For the text-containing cell, return its midpoint in [x, y] coordinate format. 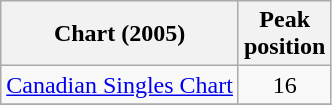
Peak position [284, 34]
16 [284, 85]
Chart (2005) [120, 34]
Canadian Singles Chart [120, 85]
